Find where the given text appears and provide that cell's center as [x, y] coordinate. 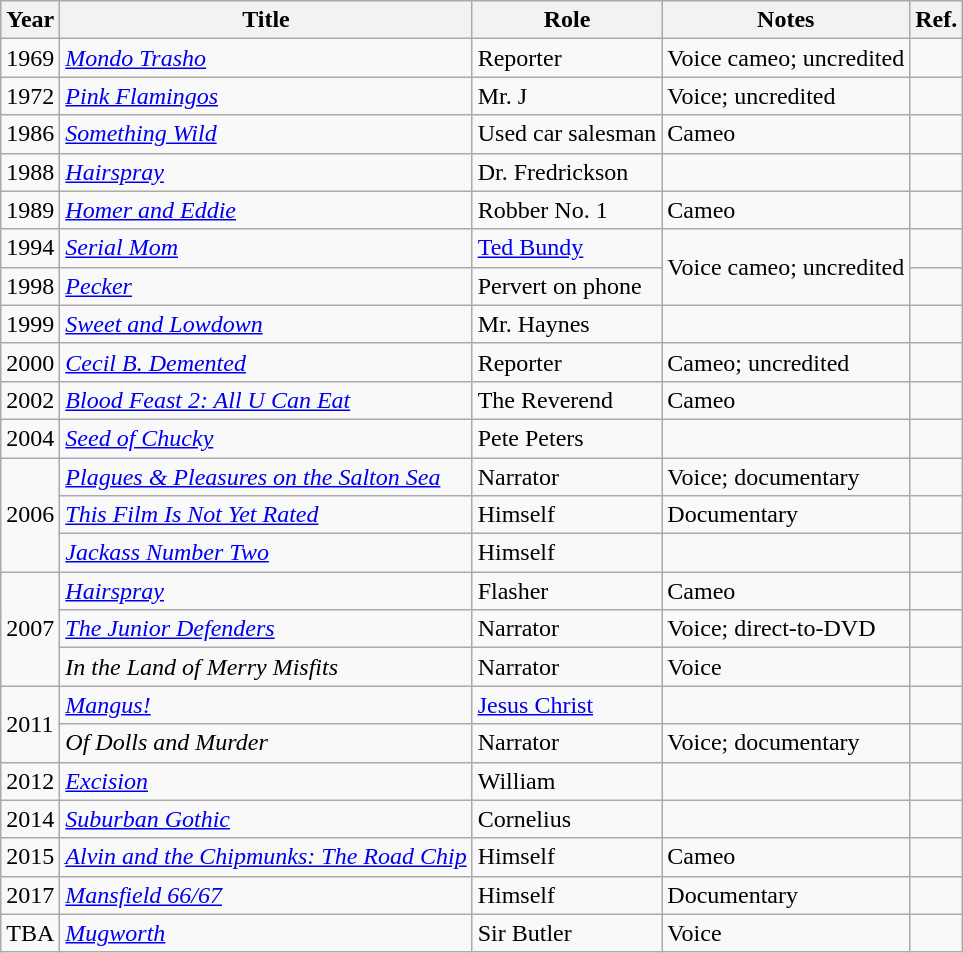
Flasher [567, 591]
Ref. [936, 20]
2004 [30, 438]
Sweet and Lowdown [266, 324]
Pete Peters [567, 438]
Year [30, 20]
The Reverend [567, 400]
Voice; uncredited [786, 96]
Mugworth [266, 933]
Jesus Christ [567, 705]
Mansfield 66/67 [266, 895]
Mangus! [266, 705]
1994 [30, 248]
Dr. Fredrickson [567, 172]
Suburban Gothic [266, 819]
Serial Mom [266, 248]
2007 [30, 629]
2011 [30, 724]
William [567, 781]
2002 [30, 400]
Mondo Trasho [266, 58]
Ted Bundy [567, 248]
Role [567, 20]
Excision [266, 781]
Pink Flamingos [266, 96]
1998 [30, 286]
Homer and Eddie [266, 210]
1972 [30, 96]
Pervert on phone [567, 286]
Mr. Haynes [567, 324]
Jackass Number Two [266, 553]
Plagues & Pleasures on the Salton Sea [266, 477]
Sir Butler [567, 933]
Of Dolls and Murder [266, 743]
Something Wild [266, 134]
In the Land of Merry Misfits [266, 667]
1999 [30, 324]
1969 [30, 58]
Used car salesman [567, 134]
Robber No. 1 [567, 210]
Cameo; uncredited [786, 362]
1989 [30, 210]
Cornelius [567, 819]
Blood Feast 2: All U Can Eat [266, 400]
2012 [30, 781]
This Film Is Not Yet Rated [266, 515]
The Junior Defenders [266, 629]
2000 [30, 362]
Title [266, 20]
2014 [30, 819]
1988 [30, 172]
Pecker [266, 286]
Voice; direct-to-DVD [786, 629]
TBA [30, 933]
Mr. J [567, 96]
2015 [30, 857]
2006 [30, 515]
Cecil B. Demented [266, 362]
Seed of Chucky [266, 438]
Alvin and the Chipmunks: The Road Chip [266, 857]
1986 [30, 134]
Notes [786, 20]
2017 [30, 895]
